Search for the cell housing the specified text and yield its (x, y) center coordinate. 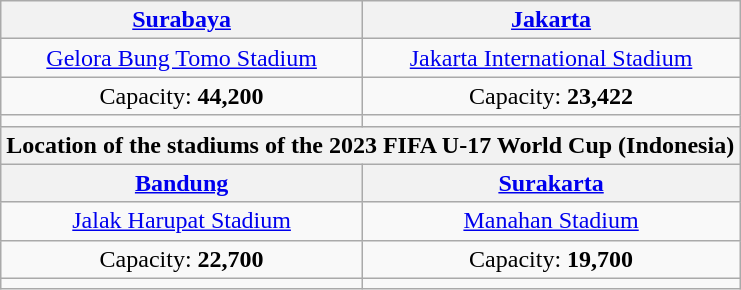
Capacity: 19,700 (550, 259)
Jalak Harupat Stadium (182, 221)
Surakarta (550, 183)
Manahan Stadium (550, 221)
Capacity: 23,422 (550, 96)
Jakarta International Stadium (550, 58)
Surabaya (182, 20)
Bandung (182, 183)
Location of the stadiums of the 2023 FIFA U-17 World Cup (Indonesia) (370, 145)
Jakarta (550, 20)
Gelora Bung Tomo Stadium (182, 58)
Capacity: 22,700 (182, 259)
Capacity: 44,200 (182, 96)
